Return the [x, y] coordinate for the center point of the cell that contains the specified text.  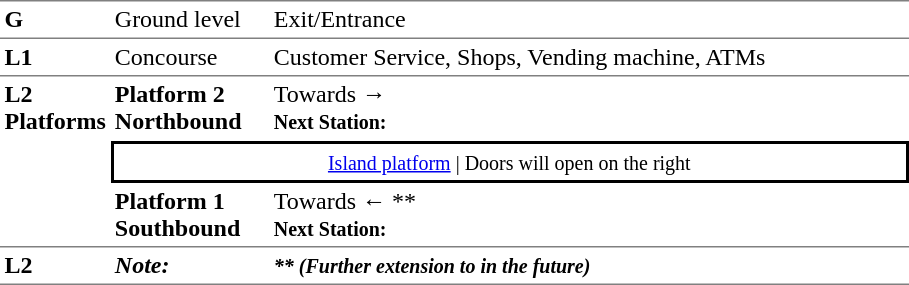
G [55, 20]
Exit/Entrance [588, 20]
Platform 2Northbound [190, 108]
L2Platforms [55, 162]
Platform 1Southbound [190, 215]
Concourse [190, 58]
Towards → Next Station: [588, 108]
Ground level [190, 20]
Towards ← **Next Station: [588, 215]
Customer Service, Shops, Vending machine, ATMs [588, 58]
L1 [55, 58]
Island platform | Doors will open on the right [509, 162]
